Return the [x, y] coordinate for the center point of the cell that contains the specified text.  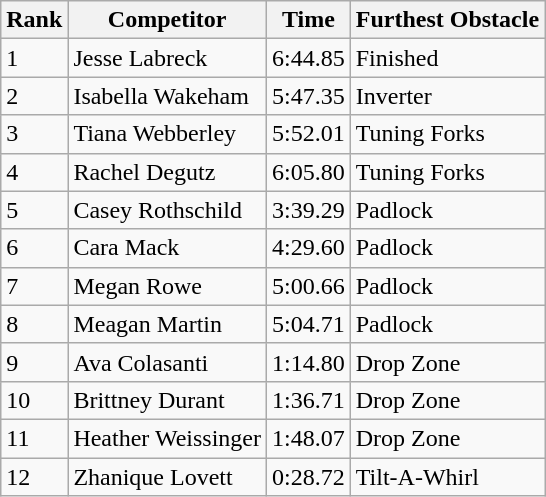
5 [34, 210]
11 [34, 438]
Meagan Martin [168, 324]
9 [34, 362]
3 [34, 134]
Competitor [168, 20]
10 [34, 400]
12 [34, 477]
Brittney Durant [168, 400]
7 [34, 286]
1:14.80 [308, 362]
Tilt-A-Whirl [447, 477]
5:52.01 [308, 134]
6:05.80 [308, 172]
3:39.29 [308, 210]
5:47.35 [308, 96]
6:44.85 [308, 58]
Casey Rothschild [168, 210]
Furthest Obstacle [447, 20]
5:00.66 [308, 286]
Rank [34, 20]
Finished [447, 58]
Isabella Wakeham [168, 96]
Zhanique Lovett [168, 477]
Time [308, 20]
4:29.60 [308, 248]
8 [34, 324]
5:04.71 [308, 324]
6 [34, 248]
0:28.72 [308, 477]
Tiana Webberley [168, 134]
Cara Mack [168, 248]
2 [34, 96]
4 [34, 172]
Jesse Labreck [168, 58]
Heather Weissinger [168, 438]
Inverter [447, 96]
1 [34, 58]
1:48.07 [308, 438]
1:36.71 [308, 400]
Megan Rowe [168, 286]
Ava Colasanti [168, 362]
Rachel Degutz [168, 172]
